Pinpoint the cell where the given text exists, returning its (X, Y) midpoint coordinate. 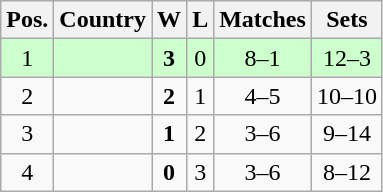
8–1 (263, 58)
Pos. (28, 20)
4 (28, 172)
W (170, 20)
Matches (263, 20)
Country (103, 20)
4–5 (263, 96)
12–3 (346, 58)
9–14 (346, 134)
Sets (346, 20)
8–12 (346, 172)
L (200, 20)
10–10 (346, 96)
